Detect which cell encompasses the target text, then output its [x, y] center coordinate. 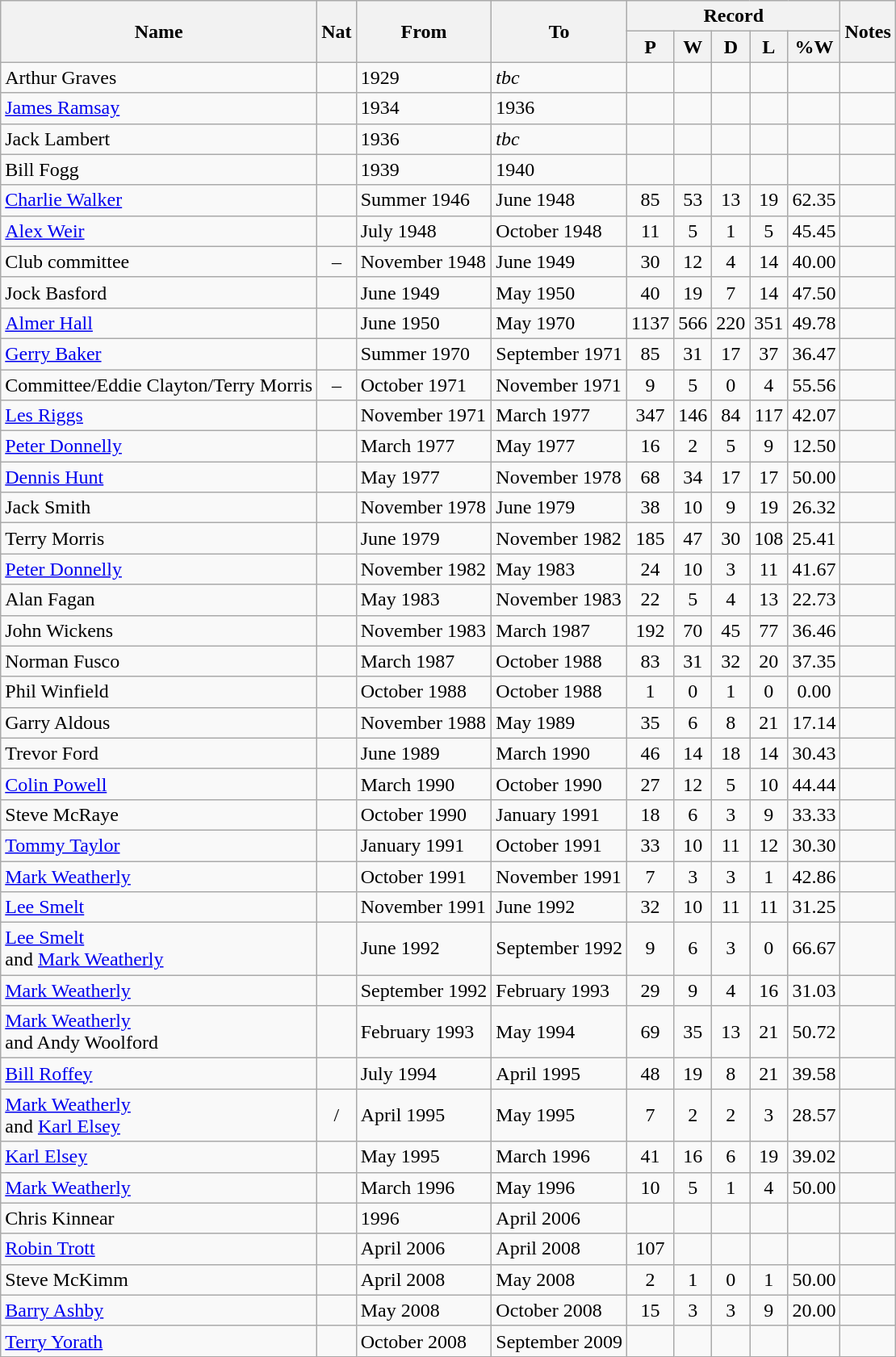
33 [651, 845]
Summer 1970 [424, 354]
38 [651, 508]
Mark Weatherlyand Karl Elsey [159, 1116]
351 [768, 323]
84 [731, 416]
42.86 [814, 876]
108 [768, 538]
James Ramsay [159, 108]
66.67 [814, 949]
566 [693, 323]
October 1948 [559, 231]
Committee/Eddie Clayton/Terry Morris [159, 385]
36.47 [814, 354]
/ [337, 1116]
November 1988 [424, 722]
34 [693, 477]
22.73 [814, 600]
41 [651, 1157]
55.56 [814, 385]
146 [693, 416]
36.46 [814, 630]
Almer Hall [159, 323]
May 1994 [559, 1032]
D [731, 47]
40 [651, 292]
Norman Fusco [159, 661]
John Wickens [159, 630]
347 [651, 416]
May 1970 [559, 323]
220 [731, 323]
27 [651, 784]
Chris Kinnear [159, 1218]
28.57 [814, 1116]
Charlie Walker [159, 200]
Name [159, 31]
Terry Morris [159, 538]
November 1948 [424, 262]
June 1948 [559, 200]
June 1950 [424, 323]
July 1948 [424, 231]
17.14 [814, 722]
37.35 [814, 661]
Jack Smith [159, 508]
Tommy Taylor [159, 845]
Alan Fagan [159, 600]
1940 [559, 170]
62.35 [814, 200]
October 1971 [424, 385]
30.43 [814, 753]
70 [693, 630]
Gerry Baker [159, 354]
Les Riggs [159, 416]
185 [651, 538]
39.58 [814, 1074]
Record [734, 16]
Notes [868, 31]
40.00 [814, 262]
P [651, 47]
45 [731, 630]
50.72 [814, 1032]
53 [693, 200]
1929 [424, 77]
Bill Roffey [159, 1074]
107 [651, 1249]
77 [768, 630]
September 1971 [559, 354]
Club committee [159, 262]
20.00 [814, 1310]
47.50 [814, 292]
1996 [424, 1218]
Steve McKimm [159, 1280]
Summer 1946 [424, 200]
48 [651, 1074]
May 1950 [559, 292]
Terry Yorath [159, 1341]
41.67 [814, 569]
Karl Elsey [159, 1157]
May 1996 [559, 1187]
%W [814, 47]
Nat [337, 31]
44.44 [814, 784]
July 1994 [424, 1074]
Arthur Graves [159, 77]
June 1989 [424, 753]
31.25 [814, 907]
83 [651, 661]
39.02 [814, 1157]
Phil Winfield [159, 692]
22 [651, 600]
42.07 [814, 416]
1939 [424, 170]
37 [768, 354]
Jack Lambert [159, 139]
68 [651, 477]
Colin Powell [159, 784]
From [424, 31]
47 [693, 538]
25.41 [814, 538]
W [693, 47]
69 [651, 1032]
29 [651, 991]
Garry Aldous [159, 722]
26.32 [814, 508]
24 [651, 569]
31.03 [814, 991]
20 [768, 661]
Bill Fogg [159, 170]
1137 [651, 323]
Alex Weir [159, 231]
Trevor Ford [159, 753]
May 1989 [559, 722]
L [768, 47]
September 2009 [559, 1341]
30.30 [814, 845]
192 [651, 630]
Jock Basford [159, 292]
To [559, 31]
Lee Smelt [159, 907]
15 [651, 1310]
49.78 [814, 323]
33.33 [814, 815]
117 [768, 416]
Mark Weatherlyand Andy Woolford [159, 1032]
Lee Smeltand Mark Weatherly [159, 949]
Steve McRaye [159, 815]
0.00 [814, 692]
12.50 [814, 446]
46 [651, 753]
Barry Ashby [159, 1310]
Robin Trott [159, 1249]
45.45 [814, 231]
Dennis Hunt [159, 477]
1934 [424, 108]
